Scan for the cell matching the given text and deliver its [X, Y] coordinate at center. 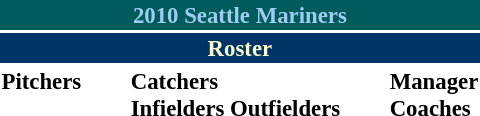
2010 Seattle Mariners [240, 15]
Roster [240, 48]
